Capture the cell that displays the provided text and extract its [x, y] central coordinate. 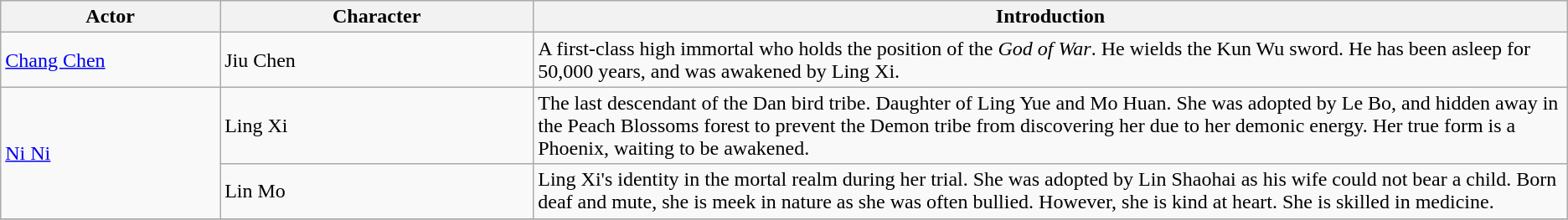
Actor [111, 17]
Ling Xi [377, 125]
Character [377, 17]
Ni Ni [111, 152]
Chang Chen [111, 60]
Introduction [1050, 17]
Jiu Chen [377, 60]
Lin Mo [377, 191]
